Extract the [X, Y] coordinate from the center of the cell holding the provided text.  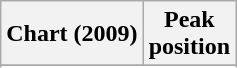
Peak position [189, 34]
Chart (2009) [72, 34]
